Search for the cell housing the specified text and yield its (X, Y) center coordinate. 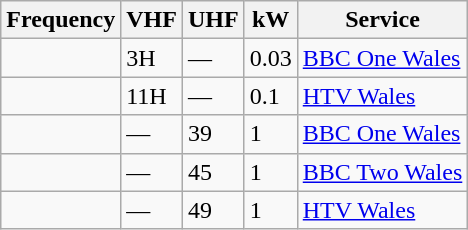
VHF (152, 20)
Frequency (61, 20)
3H (152, 58)
Service (382, 20)
UHF (213, 20)
0.03 (270, 58)
BBC Two Wales (382, 172)
0.1 (270, 96)
49 (213, 210)
kW (270, 20)
11H (152, 96)
45 (213, 172)
39 (213, 134)
